Determine the [x, y] coordinate at the center of the cell enclosing the given text.  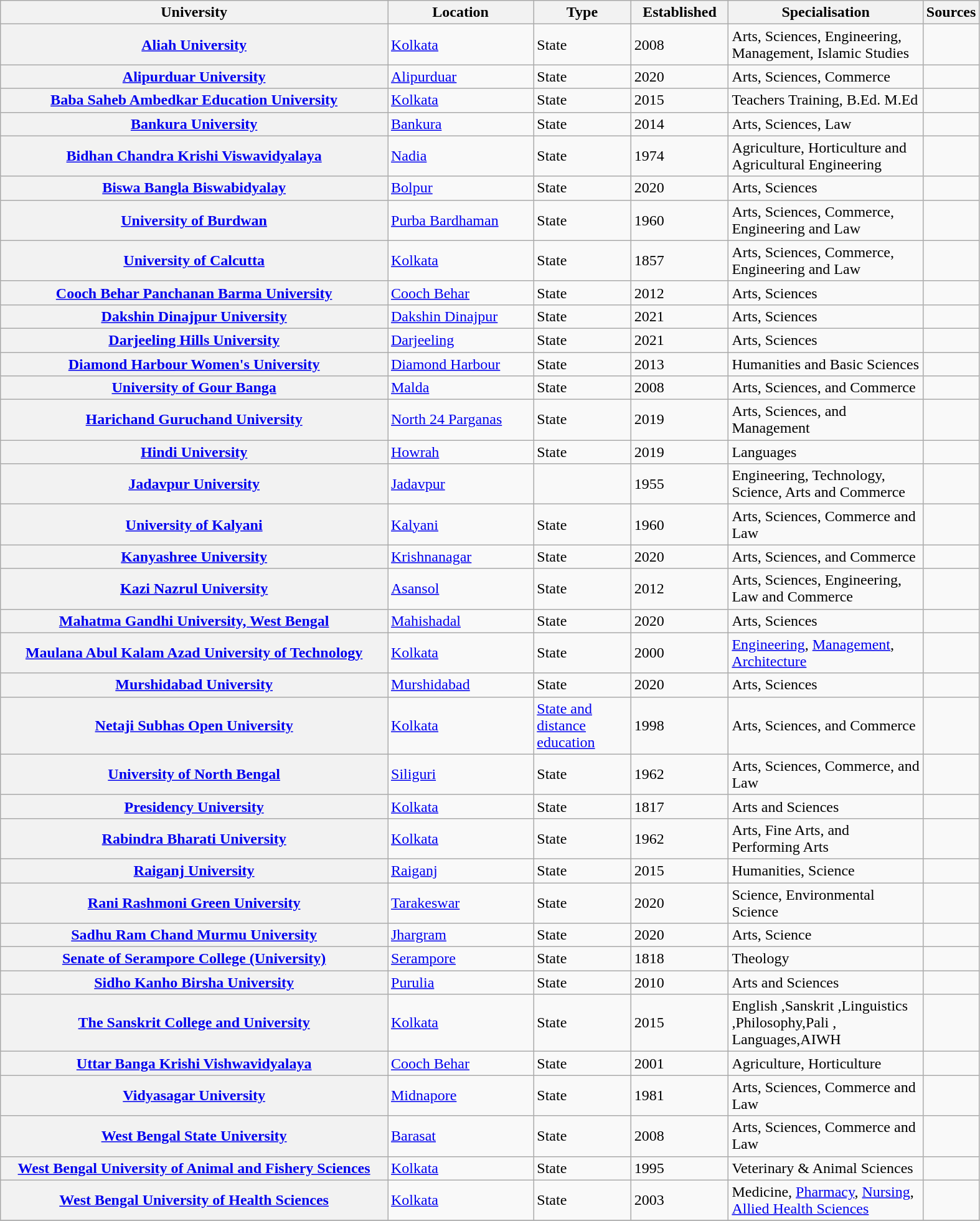
Biswa Bangla Biswabidyalay [194, 188]
1955 [680, 484]
Barasat [460, 1136]
Established [680, 12]
1998 [680, 725]
Alipurduar University [194, 77]
Arts, Science [826, 935]
Raiganj [460, 870]
Jadavpur [460, 484]
Vidyasagar University [194, 1096]
Mahishadal [460, 621]
English ,Sanskrit ,Linguistics ,Philosophy,Pali , Languages,AIWH [826, 1023]
West Bengal University of Animal and Fishery Sciences [194, 1168]
1981 [680, 1096]
Bolpur [460, 188]
State and distance education [582, 725]
Malda [460, 388]
Howrah [460, 452]
Darjeeling Hills University [194, 340]
2014 [680, 124]
Arts, Fine Arts, and Performing Arts [826, 838]
1995 [680, 1168]
University of Burdwan [194, 220]
Type [582, 12]
Asansol [460, 589]
Presidency University [194, 806]
University of North Bengal [194, 775]
Kanyashree University [194, 557]
Purba Bardhaman [460, 220]
Aliah University [194, 45]
Bidhan Chandra Krishi Viswavidyalaya [194, 156]
North 24 Parganas [460, 420]
Bankura [460, 124]
Sadhu Ram Chand Murmu University [194, 935]
West Bengal University of Health Sciences [194, 1200]
Nadia [460, 156]
Theology [826, 959]
2000 [680, 653]
Engineering, Technology, Science, Arts and Commerce [826, 484]
Murshidabad [460, 685]
2003 [680, 1200]
Diamond Harbour Women's University [194, 364]
Rabindra Bharati University [194, 838]
1818 [680, 959]
Arts, Sciences, and Management [826, 420]
Arts, Sciences, Commerce [826, 77]
1817 [680, 806]
Harichand Guruchand University [194, 420]
Sidho Kanho Birsha University [194, 983]
2013 [680, 364]
Location [460, 12]
Mahatma Gandhi University, West Bengal [194, 621]
West Bengal State University [194, 1136]
1974 [680, 156]
Kazi Nazrul University [194, 589]
University of Gour Banga [194, 388]
Teachers Training, B.Ed. M.Ed [826, 100]
Arts, Sciences, Engineering, Management, Islamic Studies [826, 45]
Dakshin Dinajpur University [194, 316]
Siliguri [460, 775]
Darjeeling [460, 340]
Humanities, Science [826, 870]
Arts, Sciences, Commerce, and Law [826, 775]
Diamond Harbour [460, 364]
2010 [680, 983]
Purulia [460, 983]
Rani Rashmoni Green University [194, 903]
Jadavpur University [194, 484]
University of Kalyani [194, 524]
Kalyani [460, 524]
Krishnanagar [460, 557]
Murshidabad University [194, 685]
Engineering, Management, Architecture [826, 653]
Agriculture, Horticulture and Agricultural Engineering [826, 156]
Netaji Subhas Open University [194, 725]
Baba Saheb Ambedkar Education University [194, 100]
Languages [826, 452]
Tarakeswar [460, 903]
Maulana Abul Kalam Azad University of Technology [194, 653]
Dakshin Dinajpur [460, 316]
2001 [680, 1063]
The Sanskrit College and University [194, 1023]
Raiganj University [194, 870]
Jhargram [460, 935]
University [194, 12]
Alipurduar [460, 77]
Bankura University [194, 124]
University of Calcutta [194, 260]
Hindi University [194, 452]
Science, Environmental Science [826, 903]
Humanities and Basic Sciences [826, 364]
Sources [951, 12]
Arts, Sciences, Engineering, Law and Commerce [826, 589]
Serampore [460, 959]
Senate of Serampore College (University) [194, 959]
Cooch Behar Panchanan Barma University [194, 293]
1857 [680, 260]
Arts, Sciences, Law [826, 124]
Midnapore [460, 1096]
Specialisation [826, 12]
Uttar Banga Krishi Vishwavidyalaya [194, 1063]
Agriculture, Horticulture [826, 1063]
Medicine, Pharmacy, Nursing, Allied Health Sciences [826, 1200]
Veterinary & Animal Sciences [826, 1168]
